Identify which cell holds the provided text, then report its [x, y] central coordinate. 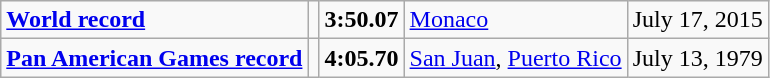
3:50.07 [362, 20]
San Juan, Puerto Rico [516, 58]
World record [154, 20]
July 17, 2015 [698, 20]
Monaco [516, 20]
4:05.70 [362, 58]
July 13, 1979 [698, 58]
Pan American Games record [154, 58]
